Find where the given text appears and provide that cell's center as [X, Y] coordinate. 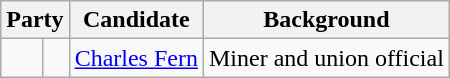
Background [326, 20]
Candidate [136, 20]
Miner and union official [326, 58]
Charles Fern [136, 58]
Party [35, 20]
